Locate the cell with the specified text and output its (X, Y) center coordinate. 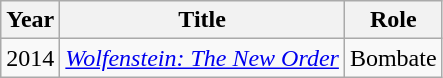
Role (393, 20)
Title (202, 20)
Wolfenstein: The New Order (202, 58)
Year (30, 20)
Bombate (393, 58)
2014 (30, 58)
